Output the (X, Y) coordinate of the center of the cell containing the given text.  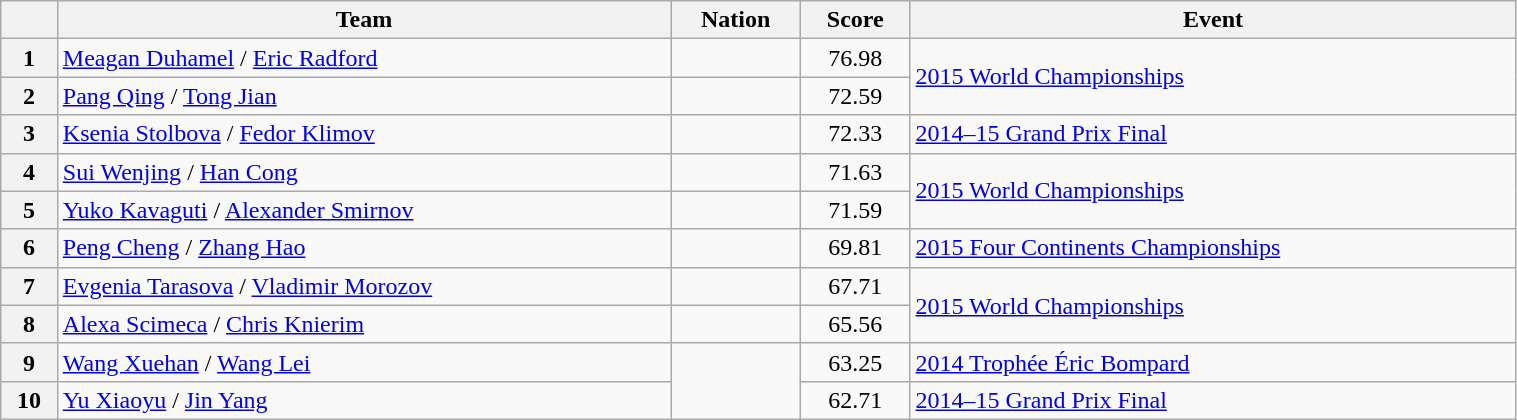
2015 Four Continents Championships (1213, 248)
67.71 (855, 286)
10 (30, 400)
Wang Xuehan / Wang Lei (364, 362)
63.25 (855, 362)
Pang Qing / Tong Jian (364, 96)
Alexa Scimeca / Chris Knierim (364, 324)
72.33 (855, 134)
Score (855, 20)
69.81 (855, 248)
Evgenia Tarasova / Vladimir Morozov (364, 286)
Yuko Kavaguti / Alexander Smirnov (364, 210)
5 (30, 210)
Team (364, 20)
Nation (736, 20)
Event (1213, 20)
8 (30, 324)
62.71 (855, 400)
76.98 (855, 58)
9 (30, 362)
7 (30, 286)
4 (30, 172)
65.56 (855, 324)
Sui Wenjing / Han Cong (364, 172)
3 (30, 134)
71.59 (855, 210)
Yu Xiaoyu / Jin Yang (364, 400)
2 (30, 96)
71.63 (855, 172)
Meagan Duhamel / Eric Radford (364, 58)
Peng Cheng / Zhang Hao (364, 248)
72.59 (855, 96)
6 (30, 248)
Ksenia Stolbova / Fedor Klimov (364, 134)
2014 Trophée Éric Bompard (1213, 362)
1 (30, 58)
